Identify which cell holds the provided text, then report its (X, Y) central coordinate. 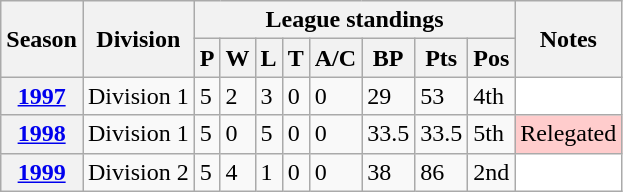
W (238, 58)
Relegated (568, 134)
League standings (354, 20)
86 (442, 172)
A/C (335, 58)
2nd (492, 172)
L (268, 58)
4th (492, 96)
P (207, 58)
1998 (42, 134)
53 (442, 96)
38 (388, 172)
2 (238, 96)
Pts (442, 58)
1999 (42, 172)
T (296, 58)
BP (388, 58)
29 (388, 96)
Season (42, 39)
Notes (568, 39)
Pos (492, 58)
1 (268, 172)
Division 2 (138, 172)
4 (238, 172)
3 (268, 96)
1997 (42, 96)
Division (138, 39)
5th (492, 134)
